Locate the cell with the specified text and output its [x, y] center coordinate. 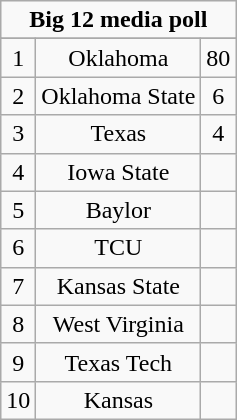
West Virginia [118, 324]
Texas [118, 134]
10 [18, 400]
80 [218, 58]
2 [18, 96]
1 [18, 58]
Kansas State [118, 286]
7 [18, 286]
Iowa State [118, 172]
Oklahoma State [118, 96]
Texas Tech [118, 362]
Big 12 media poll [118, 20]
8 [18, 324]
TCU [118, 248]
9 [18, 362]
Baylor [118, 210]
Kansas [118, 400]
Oklahoma [118, 58]
3 [18, 134]
5 [18, 210]
